For the text-containing cell, return its midpoint in [x, y] coordinate format. 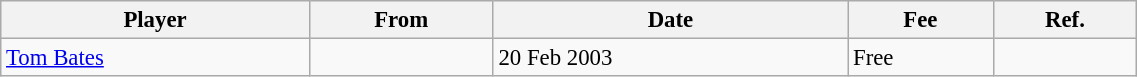
20 Feb 2003 [670, 58]
Ref. [1065, 20]
Free [920, 58]
Player [156, 20]
Tom Bates [156, 58]
Fee [920, 20]
From [401, 20]
Date [670, 20]
